Return [x, y] of the center of cell containing provided text 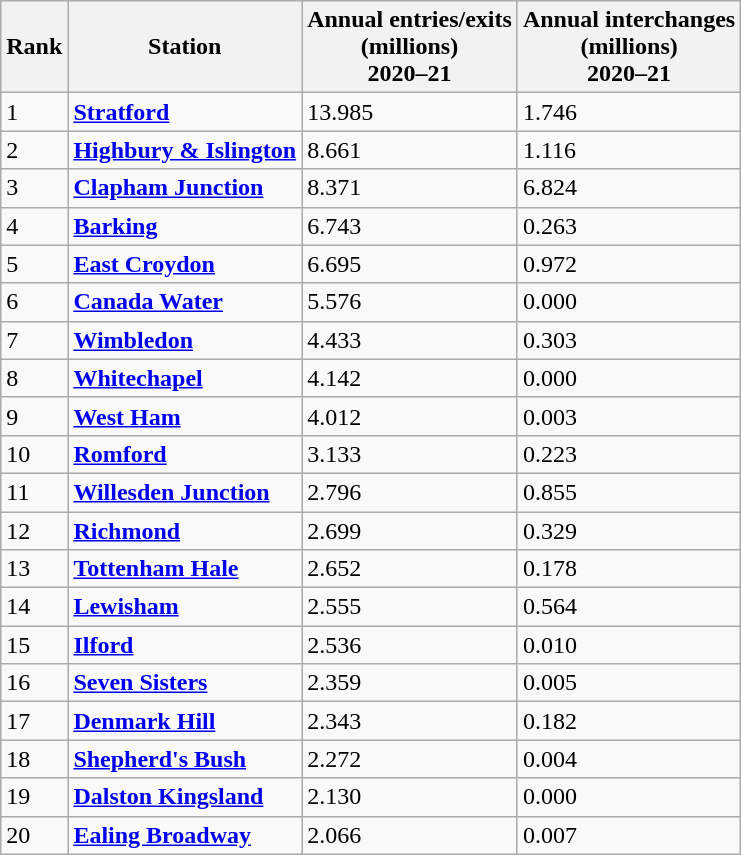
Rank [34, 47]
2.652 [410, 569]
0.329 [628, 531]
Willesden Junction [185, 492]
13.985 [410, 112]
0.182 [628, 721]
2.343 [410, 721]
0.855 [628, 492]
5 [34, 264]
Canada Water [185, 302]
0.178 [628, 569]
16 [34, 683]
Station [185, 47]
20 [34, 835]
Richmond [185, 531]
Seven Sisters [185, 683]
6.824 [628, 188]
2.699 [410, 531]
0.010 [628, 645]
0.005 [628, 683]
Romford [185, 454]
0.004 [628, 759]
West Ham [185, 416]
0.303 [628, 340]
Denmark Hill [185, 721]
Lewisham [185, 607]
2.066 [410, 835]
5.576 [410, 302]
2.130 [410, 797]
8.661 [410, 150]
6 [34, 302]
18 [34, 759]
9 [34, 416]
3 [34, 188]
13 [34, 569]
6.695 [410, 264]
15 [34, 645]
0.223 [628, 454]
7 [34, 340]
Wimbledon [185, 340]
Clapham Junction [185, 188]
2.536 [410, 645]
Shepherd's Bush [185, 759]
11 [34, 492]
4 [34, 226]
8.371 [410, 188]
2.555 [410, 607]
East Croydon [185, 264]
1 [34, 112]
Annual entries/exits(millions)2020–21 [410, 47]
Ealing Broadway [185, 835]
0.007 [628, 835]
4.433 [410, 340]
2.796 [410, 492]
8 [34, 378]
1.116 [628, 150]
2.359 [410, 683]
Annual interchanges (millions) 2020–21 [628, 47]
Ilford [185, 645]
Barking [185, 226]
19 [34, 797]
4.142 [410, 378]
Stratford [185, 112]
0.972 [628, 264]
0.263 [628, 226]
2 [34, 150]
14 [34, 607]
Highbury & Islington [185, 150]
Whitechapel [185, 378]
10 [34, 454]
2.272 [410, 759]
0.564 [628, 607]
0.003 [628, 416]
1.746 [628, 112]
3.133 [410, 454]
Dalston Kingsland [185, 797]
17 [34, 721]
Tottenham Hale [185, 569]
6.743 [410, 226]
4.012 [410, 416]
12 [34, 531]
